Provide the (X, Y) coordinate of the cell's center where the given text is located.  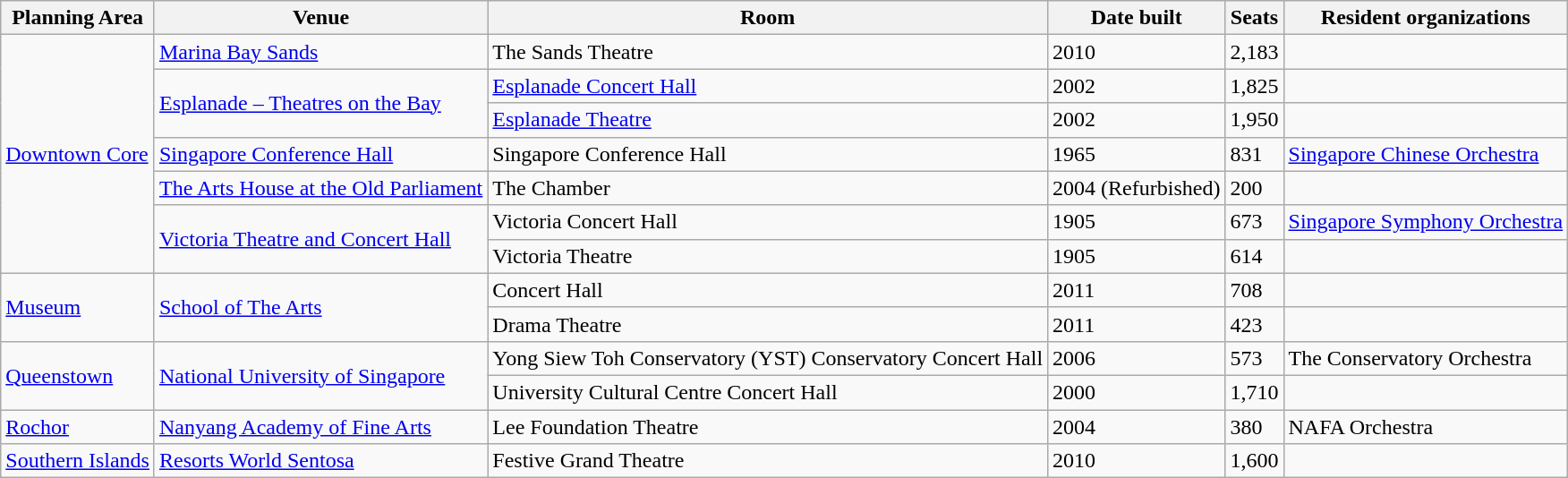
University Cultural Centre Concert Hall (768, 392)
380 (1255, 427)
Victoria Theatre (768, 256)
Victoria Concert Hall (768, 222)
Yong Siew Toh Conservatory (YST) Conservatory Concert Hall (768, 358)
200 (1255, 188)
Date built (1137, 18)
Resident organizations (1426, 18)
Downtown Core (78, 154)
2004 (1137, 427)
National University of Singapore (320, 375)
2000 (1137, 392)
Esplanade Concert Hall (768, 86)
The Arts House at the Old Parliament (320, 188)
573 (1255, 358)
673 (1255, 222)
614 (1255, 256)
Singapore Chinese Orchestra (1426, 154)
Victoria Theatre and Concert Hall (320, 239)
2006 (1137, 358)
Venue (320, 18)
Festive Grand Theatre (768, 461)
NAFA Orchestra (1426, 427)
Seats (1255, 18)
Esplanade Theatre (768, 120)
Esplanade – Theatres on the Bay (320, 103)
Queenstown (78, 375)
The Sands Theatre (768, 52)
The Chamber (768, 188)
1,950 (1255, 120)
1965 (1137, 154)
Southern Islands (78, 461)
831 (1255, 154)
Room (768, 18)
708 (1255, 290)
Concert Hall (768, 290)
2,183 (1255, 52)
423 (1255, 324)
Drama Theatre (768, 324)
2004 (Refurbished) (1137, 188)
1,600 (1255, 461)
Singapore Symphony Orchestra (1426, 222)
Lee Foundation Theatre (768, 427)
School of The Arts (320, 307)
Rochor (78, 427)
Museum (78, 307)
The Conservatory Orchestra (1426, 358)
Nanyang Academy of Fine Arts (320, 427)
1,825 (1255, 86)
1,710 (1255, 392)
Resorts World Sentosa (320, 461)
Planning Area (78, 18)
Marina Bay Sands (320, 52)
